Scan for the cell matching the given text and deliver its [x, y] coordinate at center. 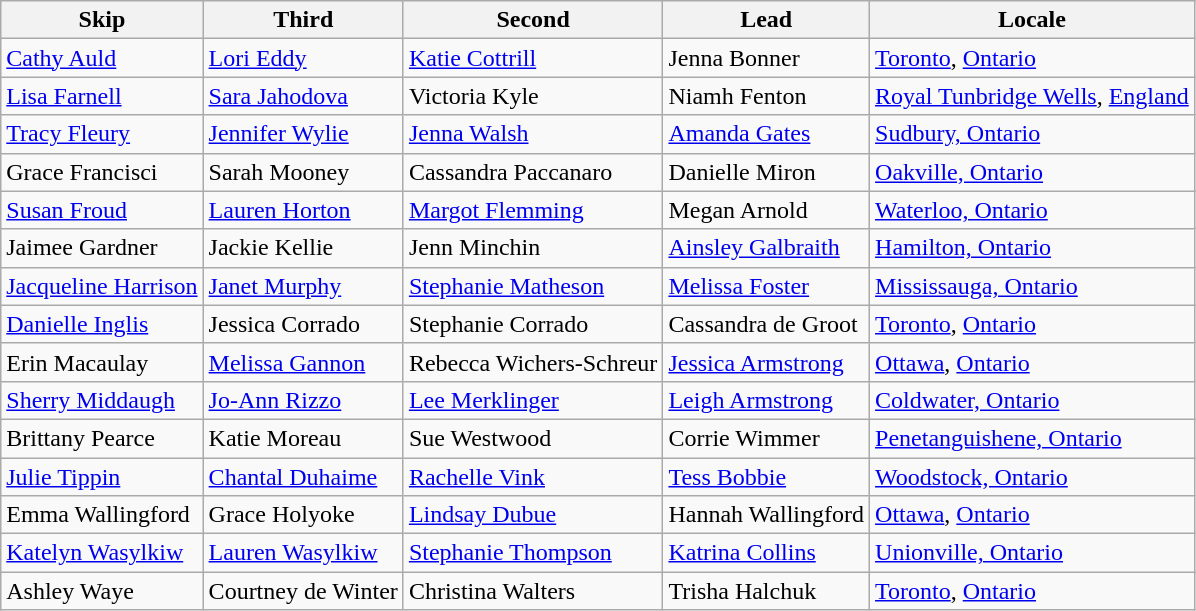
Sudbury, Ontario [1032, 134]
Hannah Wallingford [766, 515]
Sara Jahodova [303, 96]
Grace Francisci [102, 172]
Jenn Minchin [533, 248]
Stephanie Thompson [533, 553]
Melissa Gannon [303, 362]
Megan Arnold [766, 210]
Chantal Duhaime [303, 477]
Jessica Armstrong [766, 362]
Coldwater, Ontario [1032, 400]
Melissa Foster [766, 286]
Lisa Farnell [102, 96]
Katelyn Wasylkiw [102, 553]
Penetanguishene, Ontario [1032, 438]
Locale [1032, 20]
Stephanie Corrado [533, 324]
Mississauga, Ontario [1032, 286]
Christina Walters [533, 591]
Lauren Wasylkiw [303, 553]
Erin Macaulay [102, 362]
Tess Bobbie [766, 477]
Margot Flemming [533, 210]
Lori Eddy [303, 58]
Jacqueline Harrison [102, 286]
Susan Froud [102, 210]
Corrie Wimmer [766, 438]
Sarah Mooney [303, 172]
Janet Murphy [303, 286]
Jessica Corrado [303, 324]
Jo-Ann Rizzo [303, 400]
Danielle Inglis [102, 324]
Hamilton, Ontario [1032, 248]
Katrina Collins [766, 553]
Lee Merklinger [533, 400]
Jenna Bonner [766, 58]
Katie Cottrill [533, 58]
Leigh Armstrong [766, 400]
Ainsley Galbraith [766, 248]
Julie Tippin [102, 477]
Lauren Horton [303, 210]
Unionville, Ontario [1032, 553]
Second [533, 20]
Trisha Halchuk [766, 591]
Katie Moreau [303, 438]
Lindsay Dubue [533, 515]
Oakville, Ontario [1032, 172]
Ashley Waye [102, 591]
Third [303, 20]
Brittany Pearce [102, 438]
Woodstock, Ontario [1032, 477]
Jennifer Wylie [303, 134]
Emma Wallingford [102, 515]
Victoria Kyle [533, 96]
Danielle Miron [766, 172]
Grace Holyoke [303, 515]
Skip [102, 20]
Niamh Fenton [766, 96]
Jenna Walsh [533, 134]
Sue Westwood [533, 438]
Tracy Fleury [102, 134]
Rebecca Wichers-Schreur [533, 362]
Jaimee Gardner [102, 248]
Cathy Auld [102, 58]
Stephanie Matheson [533, 286]
Jackie Kellie [303, 248]
Rachelle Vink [533, 477]
Cassandra de Groot [766, 324]
Waterloo, Ontario [1032, 210]
Lead [766, 20]
Courtney de Winter [303, 591]
Sherry Middaugh [102, 400]
Cassandra Paccanaro [533, 172]
Amanda Gates [766, 134]
Royal Tunbridge Wells, England [1032, 96]
